Capture the cell that displays the provided text and extract its [X, Y] central coordinate. 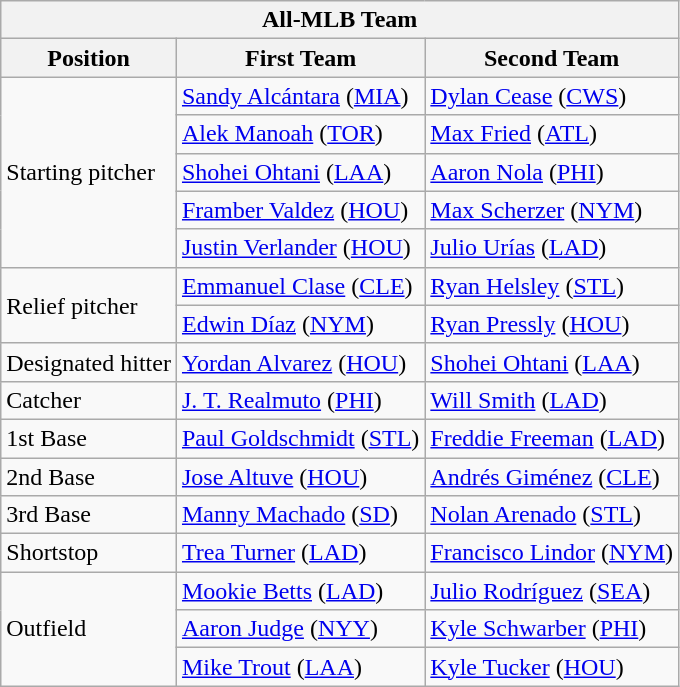
Freddie Freeman (LAD) [552, 438]
Emmanuel Clase (CLE) [300, 286]
Framber Valdez (HOU) [300, 210]
2nd Base [89, 477]
Alek Manoah (TOR) [300, 134]
Second Team [552, 58]
Will Smith (LAD) [552, 400]
Julio Urías (LAD) [552, 248]
Outfield [89, 629]
All-MLB Team [340, 20]
Julio Rodríguez (SEA) [552, 591]
Designated hitter [89, 362]
Kyle Schwarber (PHI) [552, 629]
3rd Base [89, 515]
Edwin Díaz (NYM) [300, 324]
Relief pitcher [89, 305]
Starting pitcher [89, 172]
Aaron Nola (PHI) [552, 172]
Trea Turner (LAD) [300, 553]
Shortstop [89, 553]
Sandy Alcántara (MIA) [300, 96]
Catcher [89, 400]
Max Scherzer (NYM) [552, 210]
1st Base [89, 438]
Dylan Cease (CWS) [552, 96]
Position [89, 58]
Manny Machado (SD) [300, 515]
Mike Trout (LAA) [300, 667]
Jose Altuve (HOU) [300, 477]
First Team [300, 58]
Ryan Pressly (HOU) [552, 324]
Andrés Giménez (CLE) [552, 477]
Nolan Arenado (STL) [552, 515]
J. T. Realmuto (PHI) [300, 400]
Francisco Lindor (NYM) [552, 553]
Aaron Judge (NYY) [300, 629]
Ryan Helsley (STL) [552, 286]
Yordan Alvarez (HOU) [300, 362]
Mookie Betts (LAD) [300, 591]
Kyle Tucker (HOU) [552, 667]
Justin Verlander (HOU) [300, 248]
Max Fried (ATL) [552, 134]
Paul Goldschmidt (STL) [300, 438]
